Find where the given text appears and provide that cell's center as (X, Y) coordinate. 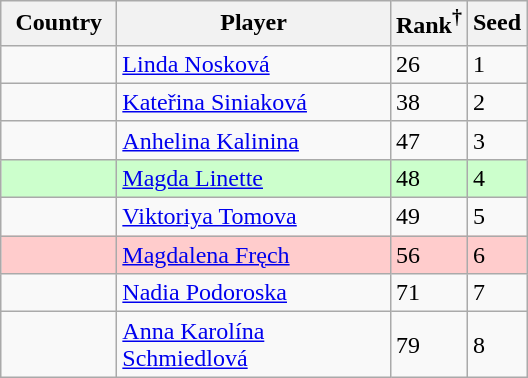
26 (428, 64)
Viktoriya Tomova (254, 217)
2 (496, 102)
Anhelina Kalinina (254, 140)
7 (496, 293)
Anna Karolína Schmiedlová (254, 344)
79 (428, 344)
71 (428, 293)
Magdalena Fręch (254, 255)
Linda Nosková (254, 64)
38 (428, 102)
56 (428, 255)
Magda Linette (254, 178)
Nadia Podoroska (254, 293)
Player (254, 24)
8 (496, 344)
5 (496, 217)
3 (496, 140)
6 (496, 255)
48 (428, 178)
Rank† (428, 24)
49 (428, 217)
1 (496, 64)
Country (59, 24)
Seed (496, 24)
4 (496, 178)
Kateřina Siniaková (254, 102)
47 (428, 140)
